Identify which cell holds the provided text, then report its (x, y) central coordinate. 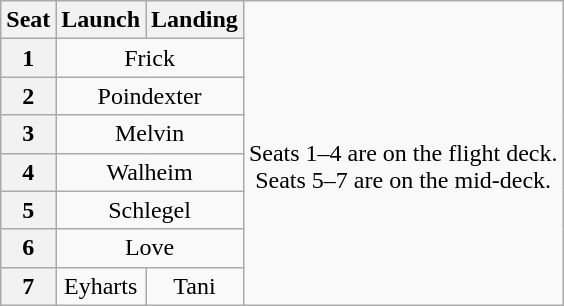
Tani (195, 286)
1 (28, 58)
Landing (195, 20)
Launch (101, 20)
5 (28, 210)
Poindexter (150, 96)
2 (28, 96)
Frick (150, 58)
4 (28, 172)
Eyharts (101, 286)
3 (28, 134)
Melvin (150, 134)
6 (28, 248)
Seat (28, 20)
Love (150, 248)
7 (28, 286)
Walheim (150, 172)
Schlegel (150, 210)
Seats 1–4 are on the flight deck.Seats 5–7 are on the mid-deck. (403, 153)
